Determine the [x, y] coordinate at the center of the cell enclosing the given text.  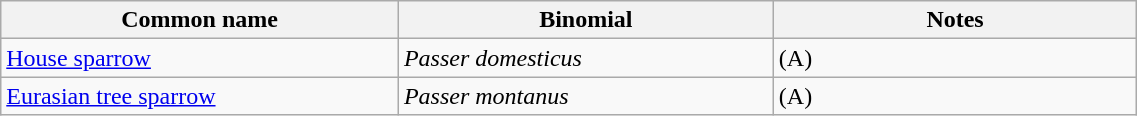
Binomial [586, 20]
Common name [200, 20]
Passer montanus [586, 96]
Passer domesticus [586, 58]
House sparrow [200, 58]
Notes [955, 20]
Eurasian tree sparrow [200, 96]
